Locate the cell with the specified text and output its (x, y) center coordinate. 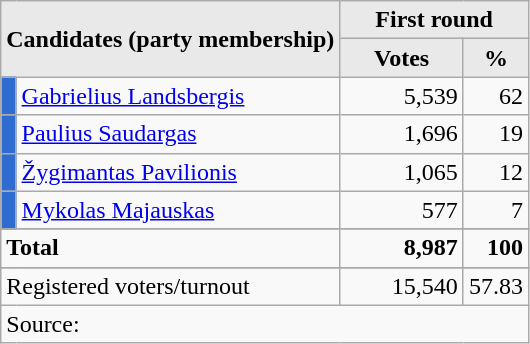
Registered voters/turnout (170, 286)
Candidates (party membership) (170, 39)
First round (434, 20)
62 (496, 96)
Votes (402, 58)
15,540 (402, 286)
Paulius Saudargas (178, 134)
5,539 (402, 96)
57.83 (496, 286)
Total (170, 248)
12 (496, 172)
8,987 (402, 248)
Mykolas Majauskas (178, 210)
1,065 (402, 172)
7 (496, 210)
Gabrielius Landsbergis (178, 96)
Žygimantas Pavilionis (178, 172)
19 (496, 134)
100 (496, 248)
% (496, 58)
1,696 (402, 134)
577 (402, 210)
Source: (265, 324)
